Search for the cell housing the specified text and yield its [x, y] center coordinate. 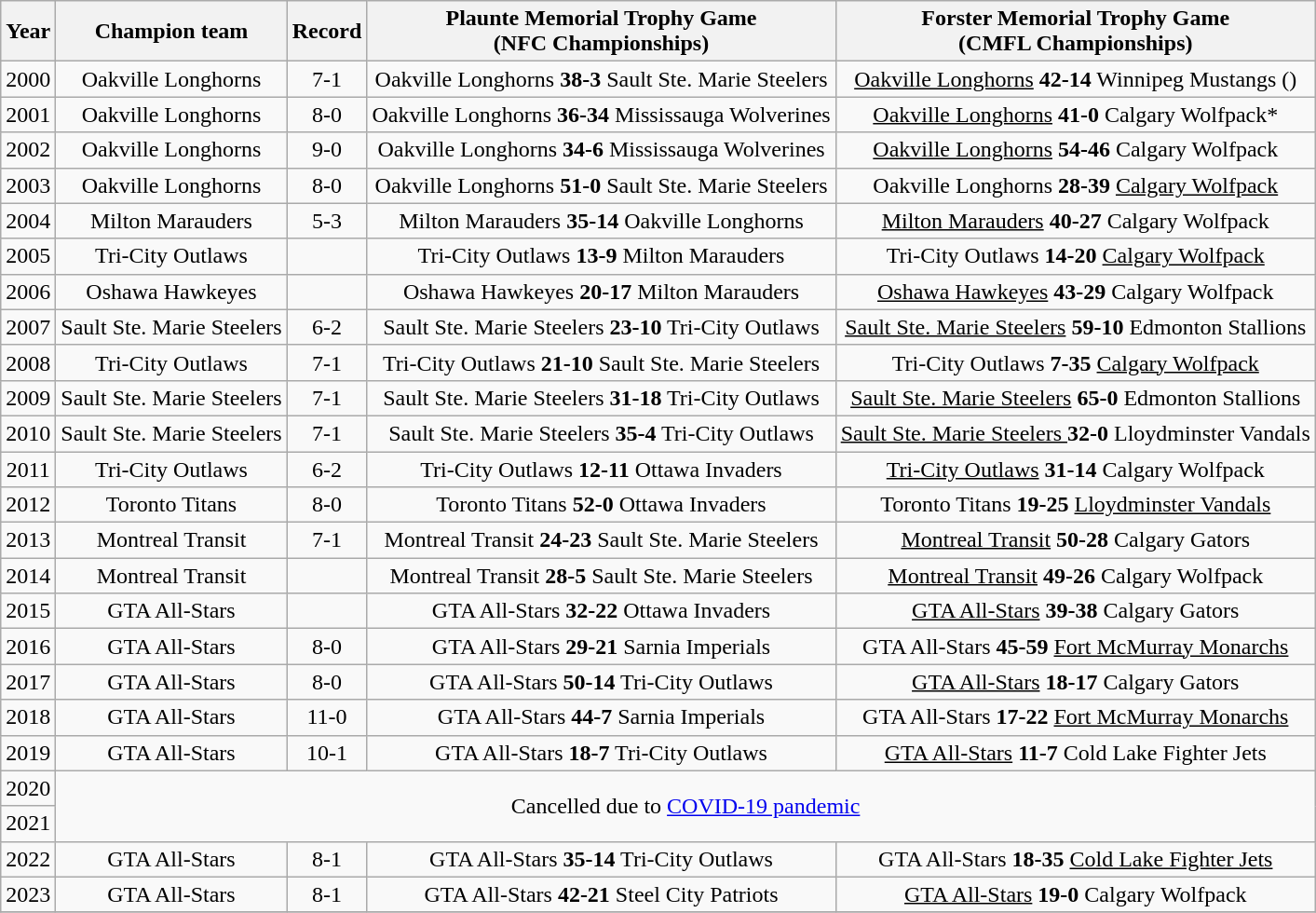
Sault Ste. Marie Steelers 59-10 Edmonton Stallions [1075, 327]
GTA All-Stars 45-59 Fort McMurray Monarchs [1075, 647]
Year [28, 32]
5-3 [327, 221]
GTA All-Stars 29-21 Sarnia Imperials [602, 647]
Champion team [171, 32]
Cancelled due to COVID-19 pandemic [685, 806]
2008 [28, 362]
Tri-City Outlaws 14-20 Calgary Wolfpack [1075, 256]
Milton Marauders 35-14 Oakville Longhorns [602, 221]
GTA All-Stars 50-14 Tri-City Outlaws [602, 682]
Plaunte Memorial Trophy Game(NFC Championships) [602, 32]
2011 [28, 469]
2018 [28, 717]
GTA All-Stars 18-7 Tri-City Outlaws [602, 753]
Sault Ste. Marie Steelers 65-0 Edmonton Stallions [1075, 398]
Oakville Longhorns 42-14 Winnipeg Mustangs () [1075, 79]
2015 [28, 611]
2014 [28, 576]
2022 [28, 859]
Oakville Longhorns 38-3 Sault Ste. Marie Steelers [602, 79]
2002 [28, 150]
2006 [28, 292]
2016 [28, 647]
Toronto Titans 52-0 Ottawa Invaders [602, 505]
11-0 [327, 717]
2021 [28, 824]
Tri-City Outlaws 21-10 Sault Ste. Marie Steelers [602, 362]
2020 [28, 788]
2017 [28, 682]
GTA All-Stars 19-0 Calgary Wolfpack [1075, 894]
2010 [28, 433]
Oshawa Hawkeyes 20-17 Milton Marauders [602, 292]
GTA All-Stars 18-17 Calgary Gators [1075, 682]
Oakville Longhorns 54-46 Calgary Wolfpack [1075, 150]
GTA All-Stars 35-14 Tri-City Outlaws [602, 859]
Tri-City Outlaws 12-11 Ottawa Invaders [602, 469]
Sault Ste. Marie Steelers 23-10 Tri-City Outlaws [602, 327]
2013 [28, 540]
9-0 [327, 150]
Montreal Transit 50-28 Calgary Gators [1075, 540]
Tri-City Outlaws 31-14 Calgary Wolfpack [1075, 469]
Forster Memorial Trophy Game(CMFL Championships) [1075, 32]
Sault Ste. Marie Steelers 35-4 Tri-City Outlaws [602, 433]
10-1 [327, 753]
Montreal Transit 49-26 Calgary Wolfpack [1075, 576]
Oakville Longhorns 41-0 Calgary Wolfpack* [1075, 115]
2005 [28, 256]
Montreal Transit 24-23 Sault Ste. Marie Steelers [602, 540]
2003 [28, 185]
Toronto Titans 19-25 Lloydminster Vandals [1075, 505]
2019 [28, 753]
GTA All-Stars 42-21 Steel City Patriots [602, 894]
Milton Marauders 40-27 Calgary Wolfpack [1075, 221]
2001 [28, 115]
Record [327, 32]
2007 [28, 327]
Toronto Titans [171, 505]
GTA All-Stars 32-22 Ottawa Invaders [602, 611]
GTA All-Stars 39-38 Calgary Gators [1075, 611]
Tri-City Outlaws 13-9 Milton Marauders [602, 256]
Sault Ste. Marie Steelers 31-18 Tri-City Outlaws [602, 398]
2012 [28, 505]
2004 [28, 221]
GTA All-Stars 44-7 Sarnia Imperials [602, 717]
Oakville Longhorns 51-0 Sault Ste. Marie Steelers [602, 185]
Tri-City Outlaws 7-35 Calgary Wolfpack [1075, 362]
GTA All-Stars 18-35 Cold Lake Fighter Jets [1075, 859]
Oakville Longhorns 36-34 Mississauga Wolverines [602, 115]
Montreal Transit 28-5 Sault Ste. Marie Steelers [602, 576]
2000 [28, 79]
GTA All-Stars 17-22 Fort McMurray Monarchs [1075, 717]
Oshawa Hawkeyes 43-29 Calgary Wolfpack [1075, 292]
Oshawa Hawkeyes [171, 292]
Oakville Longhorns 34-6 Mississauga Wolverines [602, 150]
Oakville Longhorns 28-39 Calgary Wolfpack [1075, 185]
GTA All-Stars 11-7 Cold Lake Fighter Jets [1075, 753]
2023 [28, 894]
Milton Marauders [171, 221]
Sault Ste. Marie Steelers 32-0 Lloydminster Vandals [1075, 433]
2009 [28, 398]
